Return the (X, Y) coordinate for the center point of the cell that contains the specified text.  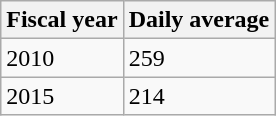
259 (199, 58)
Fiscal year (62, 20)
Daily average (199, 20)
2010 (62, 58)
214 (199, 96)
2015 (62, 96)
